Identify which cell holds the provided text, then report its (X, Y) central coordinate. 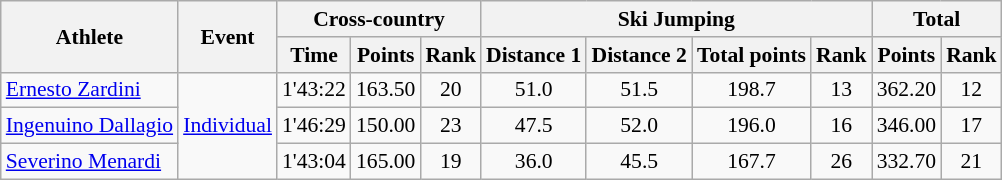
51.5 (638, 90)
150.00 (386, 126)
Individual (228, 126)
Distance 1 (534, 55)
19 (450, 162)
362.20 (906, 90)
Event (228, 36)
51.0 (534, 90)
Distance 2 (638, 55)
23 (450, 126)
167.7 (752, 162)
12 (972, 90)
198.7 (752, 90)
Severino Menardi (90, 162)
21 (972, 162)
1'43:22 (314, 90)
Cross-country (379, 19)
13 (842, 90)
163.50 (386, 90)
Ernesto Zardini (90, 90)
Total points (752, 55)
47.5 (534, 126)
1'43:04 (314, 162)
36.0 (534, 162)
165.00 (386, 162)
17 (972, 126)
45.5 (638, 162)
332.70 (906, 162)
Ingenuino Dallagio (90, 126)
26 (842, 162)
52.0 (638, 126)
16 (842, 126)
346.00 (906, 126)
1'46:29 (314, 126)
196.0 (752, 126)
20 (450, 90)
Total (937, 19)
Athlete (90, 36)
Ski Jumping (676, 19)
Time (314, 55)
